Locate the cell with the specified text and output its (X, Y) center coordinate. 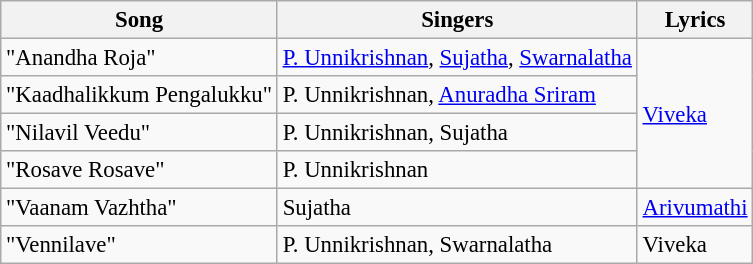
"Rosave Rosave" (140, 170)
P. Unnikrishnan, Sujatha (457, 133)
"Vaanam Vazhtha" (140, 208)
P. Unnikrishnan, Sujatha, Swarnalatha (457, 58)
Song (140, 20)
"Kaadhalikkum Pengalukku" (140, 95)
Singers (457, 20)
Lyrics (695, 20)
"Vennilave" (140, 245)
Sujatha (457, 208)
P. Unnikrishnan, Anuradha Sriram (457, 95)
"Nilavil Veedu" (140, 133)
Arivumathi (695, 208)
P. Unnikrishnan, Swarnalatha (457, 245)
P. Unnikrishnan (457, 170)
"Anandha Roja" (140, 58)
